Provide the [X, Y] coordinate of the cell's center where the given text is located.  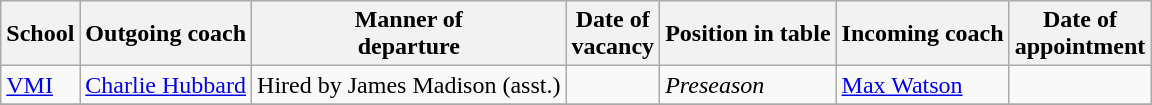
Position in table [748, 34]
Charlie Hubbard [166, 85]
Manner of departure [409, 34]
Outgoing coach [166, 34]
Date of vacancy [613, 34]
Hired by James Madison (asst.) [409, 85]
Date of appointment [1080, 34]
VMI [40, 85]
Preseason [748, 85]
School [40, 34]
Max Watson [922, 85]
Incoming coach [922, 34]
